Find where the given text appears and provide that cell's center as (x, y) coordinate. 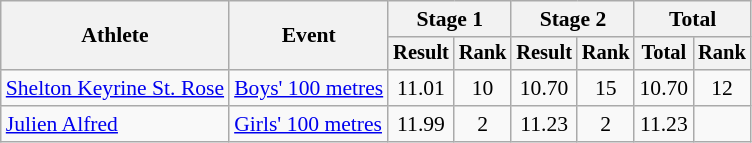
Girls' 100 metres (308, 124)
Boys' 100 metres (308, 88)
Stage 1 (450, 19)
11.99 (421, 124)
12 (722, 88)
Shelton Keyrine St. Rose (115, 88)
Athlete (115, 36)
10 (483, 88)
Stage 2 (572, 19)
Event (308, 36)
Julien Alfred (115, 124)
11.01 (421, 88)
15 (606, 88)
